Output the [x, y] coordinate of the center of the cell containing the given text.  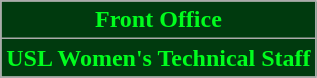
Front Office [158, 20]
USL Women's Technical Staff [158, 58]
